Locate the cell with the specified text and output its (x, y) center coordinate. 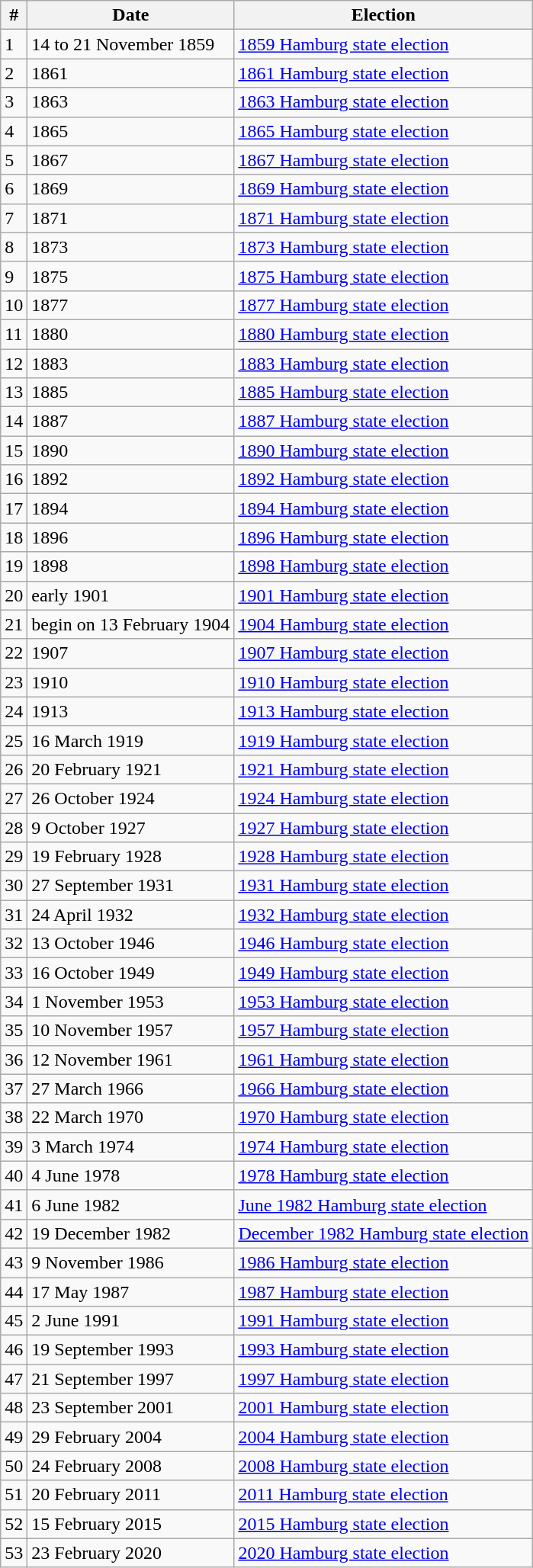
44 (14, 1292)
1896 Hamburg state election (384, 537)
28 (14, 827)
2 (14, 73)
24 April 1932 (131, 915)
19 (14, 566)
3 March 1974 (131, 1146)
1896 (131, 537)
June 1982 Hamburg state election (384, 1204)
1859 Hamburg state election (384, 44)
Election (384, 15)
1913 (131, 711)
2011 Hamburg state election (384, 1495)
43 (14, 1262)
50 (14, 1466)
1873 (131, 247)
11 (14, 334)
1986 Hamburg state election (384, 1262)
3 (14, 102)
12 (14, 364)
1871 Hamburg state election (384, 218)
40 (14, 1175)
27 March 1966 (131, 1089)
13 October 1946 (131, 944)
6 June 1982 (131, 1204)
1890 Hamburg state election (384, 451)
2001 Hamburg state election (384, 1408)
23 (14, 682)
14 (14, 422)
20 (14, 595)
1861 Hamburg state election (384, 73)
1 (14, 44)
39 (14, 1146)
1904 Hamburg state election (384, 624)
1927 Hamburg state election (384, 827)
1877 (131, 305)
49 (14, 1437)
1887 Hamburg state election (384, 422)
1892 Hamburg state election (384, 479)
1894 Hamburg state election (384, 508)
1885 Hamburg state election (384, 393)
33 (14, 973)
1861 (131, 73)
1993 Hamburg state election (384, 1350)
1865 (131, 131)
1978 Hamburg state election (384, 1175)
30 (14, 886)
27 (14, 798)
22 March 1970 (131, 1117)
1907 (131, 653)
1885 (131, 393)
1966 Hamburg state election (384, 1089)
1869 Hamburg state election (384, 189)
1957 Hamburg state election (384, 1031)
16 October 1949 (131, 973)
2 June 1991 (131, 1321)
1880 (131, 334)
48 (14, 1408)
1875 Hamburg state election (384, 276)
9 October 1927 (131, 827)
42 (14, 1233)
1898 Hamburg state election (384, 566)
10 November 1957 (131, 1031)
21 (14, 624)
# (14, 15)
1865 Hamburg state election (384, 131)
9 November 1986 (131, 1262)
1875 (131, 276)
1887 (131, 422)
1928 Hamburg state election (384, 857)
2015 Hamburg state election (384, 1524)
10 (14, 305)
46 (14, 1350)
29 (14, 857)
32 (14, 944)
38 (14, 1117)
6 (14, 189)
53 (14, 1553)
1892 (131, 479)
27 September 1931 (131, 886)
13 (14, 393)
52 (14, 1524)
2004 Hamburg state election (384, 1437)
4 June 1978 (131, 1175)
18 (14, 537)
22 (14, 653)
2008 Hamburg state election (384, 1466)
1991 Hamburg state election (384, 1321)
1974 Hamburg state election (384, 1146)
37 (14, 1089)
1883 Hamburg state election (384, 364)
1901 Hamburg state election (384, 595)
1946 Hamburg state election (384, 944)
16 (14, 479)
2020 Hamburg state election (384, 1553)
29 February 2004 (131, 1437)
1961 Hamburg state election (384, 1060)
35 (14, 1031)
21 September 1997 (131, 1379)
1894 (131, 508)
early 1901 (131, 595)
1907 Hamburg state election (384, 653)
1873 Hamburg state election (384, 247)
14 to 21 November 1859 (131, 44)
26 October 1924 (131, 798)
1 November 1953 (131, 1002)
20 February 1921 (131, 769)
1953 Hamburg state election (384, 1002)
47 (14, 1379)
begin on 13 February 1904 (131, 624)
1883 (131, 364)
19 December 1982 (131, 1233)
Date (131, 15)
1997 Hamburg state election (384, 1379)
19 February 1928 (131, 857)
1970 Hamburg state election (384, 1117)
36 (14, 1060)
23 February 2020 (131, 1553)
7 (14, 218)
24 (14, 711)
1987 Hamburg state election (384, 1292)
1913 Hamburg state election (384, 711)
26 (14, 769)
31 (14, 915)
1919 Hamburg state election (384, 740)
1867 (131, 160)
24 February 2008 (131, 1466)
16 March 1919 (131, 740)
1924 Hamburg state election (384, 798)
15 February 2015 (131, 1524)
1880 Hamburg state election (384, 334)
17 (14, 508)
1949 Hamburg state election (384, 973)
51 (14, 1495)
1867 Hamburg state election (384, 160)
23 September 2001 (131, 1408)
25 (14, 740)
9 (14, 276)
34 (14, 1002)
1863 (131, 102)
1910 (131, 682)
41 (14, 1204)
1931 Hamburg state election (384, 886)
45 (14, 1321)
December 1982 Hamburg state election (384, 1233)
1910 Hamburg state election (384, 682)
1869 (131, 189)
1877 Hamburg state election (384, 305)
1871 (131, 218)
1890 (131, 451)
1921 Hamburg state election (384, 769)
1932 Hamburg state election (384, 915)
12 November 1961 (131, 1060)
17 May 1987 (131, 1292)
15 (14, 451)
5 (14, 160)
1898 (131, 566)
19 September 1993 (131, 1350)
4 (14, 131)
1863 Hamburg state election (384, 102)
8 (14, 247)
20 February 2011 (131, 1495)
